Search for the cell housing the specified text and yield its [X, Y] center coordinate. 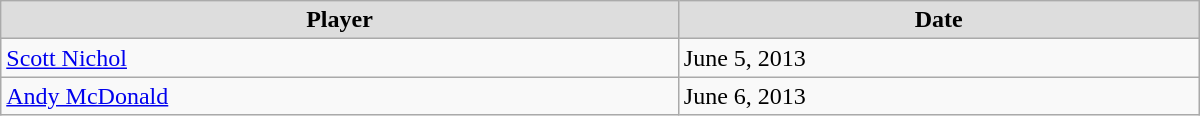
June 6, 2013 [938, 96]
Andy McDonald [340, 96]
June 5, 2013 [938, 58]
Player [340, 20]
Date [938, 20]
Scott Nichol [340, 58]
